Provide the [x, y] coordinate of the cell's center where the given text is located.  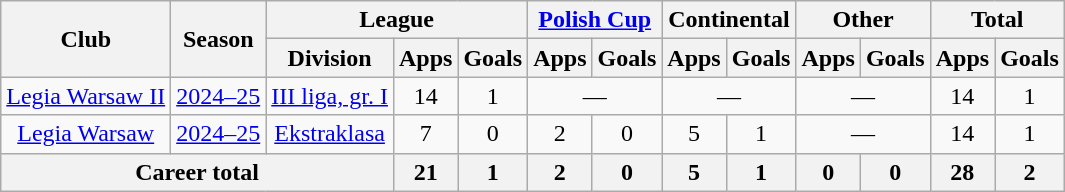
League [397, 20]
Legia Warsaw [86, 134]
Club [86, 39]
Total [997, 20]
28 [962, 172]
Ekstraklasa [330, 134]
Season [218, 39]
Polish Cup [595, 20]
Division [330, 58]
7 [425, 134]
Continental [729, 20]
Legia Warsaw II [86, 96]
Career total [198, 172]
21 [425, 172]
III liga, gr. I [330, 96]
Other [863, 20]
